Search for the cell housing the specified text and yield its [x, y] center coordinate. 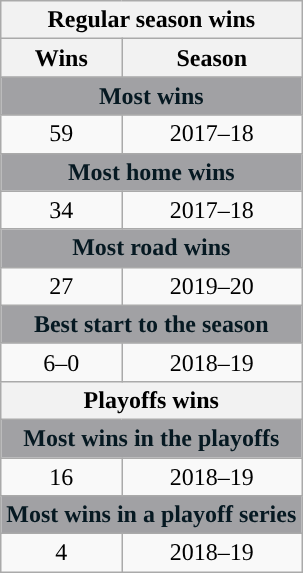
Regular season wins [152, 20]
Most road wins [152, 248]
4 [62, 553]
Most wins in a playoff series [152, 515]
Most wins [152, 96]
16 [62, 477]
Playoffs wins [152, 400]
27 [62, 286]
Most home wins [152, 172]
Wins [62, 58]
Season [212, 58]
34 [62, 210]
Most wins in the playoffs [152, 438]
59 [62, 134]
Best start to the season [152, 324]
6–0 [62, 362]
2019–20 [212, 286]
